Detect which cell encompasses the target text, then output its [X, Y] center coordinate. 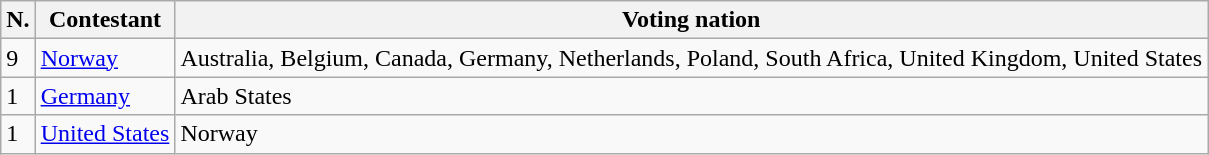
Arab States [692, 96]
Voting nation [692, 20]
Contestant [105, 20]
N. [18, 20]
United States [105, 134]
9 [18, 58]
Germany [105, 96]
Australia, Belgium, Canada, Germany, Netherlands, Poland, South Africa, United Kingdom, United States [692, 58]
